Return the (x, y) coordinate for the center point of the cell that contains the specified text.  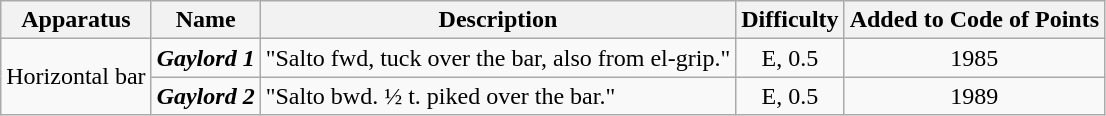
Difficulty (790, 20)
"Salto fwd, tuck over the bar, also from el-grip." (498, 58)
Apparatus (76, 20)
Horizontal bar (76, 77)
1985 (974, 58)
1989 (974, 96)
Gaylord 2 (206, 96)
"Salto bwd. ½ t. piked over the bar." (498, 96)
Name (206, 20)
Added to Code of Points (974, 20)
Description (498, 20)
Gaylord 1 (206, 58)
